Return the (X, Y) coordinate for the center point of the cell that contains the specified text.  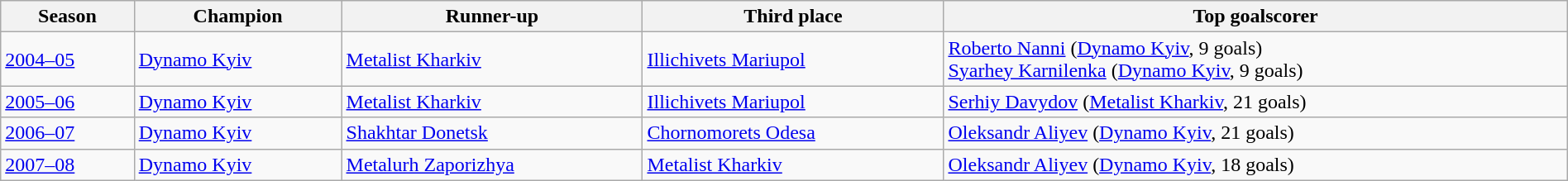
Serhiy Davydov (Metalist Kharkiv, 21 goals) (1255, 102)
2006–07 (68, 133)
2004–05 (68, 60)
Oleksandr Aliyev (Dynamo Kyiv, 21 goals) (1255, 133)
Season (68, 17)
2007–08 (68, 164)
Roberto Nanni (Dynamo Kyiv, 9 goals) Syarhey Karnilenka (Dynamo Kyiv, 9 goals) (1255, 60)
Oleksandr Aliyev (Dynamo Kyiv, 18 goals) (1255, 164)
Metalurh Zaporizhya (492, 164)
Champion (238, 17)
Shakhtar Donetsk (492, 133)
Runner-up (492, 17)
Top goalscorer (1255, 17)
Third place (793, 17)
2005–06 (68, 102)
Chornomorets Odesa (793, 133)
